Capture the cell that displays the provided text and extract its [x, y] central coordinate. 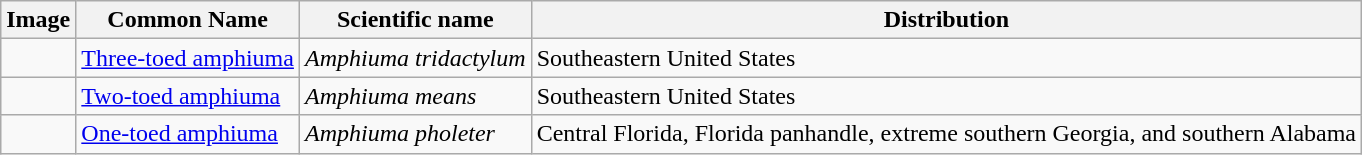
Amphiuma means [415, 96]
One-toed amphiuma [188, 134]
Central Florida, Florida panhandle, extreme southern Georgia, and southern Alabama [946, 134]
Amphiuma pholeter [415, 134]
Two-toed amphiuma [188, 96]
Three-toed amphiuma [188, 58]
Scientific name [415, 20]
Image [38, 20]
Common Name [188, 20]
Distribution [946, 20]
Amphiuma tridactylum [415, 58]
